Detect which cell encompasses the target text, then output its [X, Y] center coordinate. 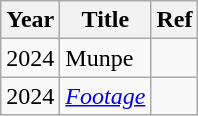
Footage [106, 96]
Munpe [106, 58]
Year [30, 20]
Title [106, 20]
Ref [174, 20]
